Find where the given text appears and provide that cell's center as (X, Y) coordinate. 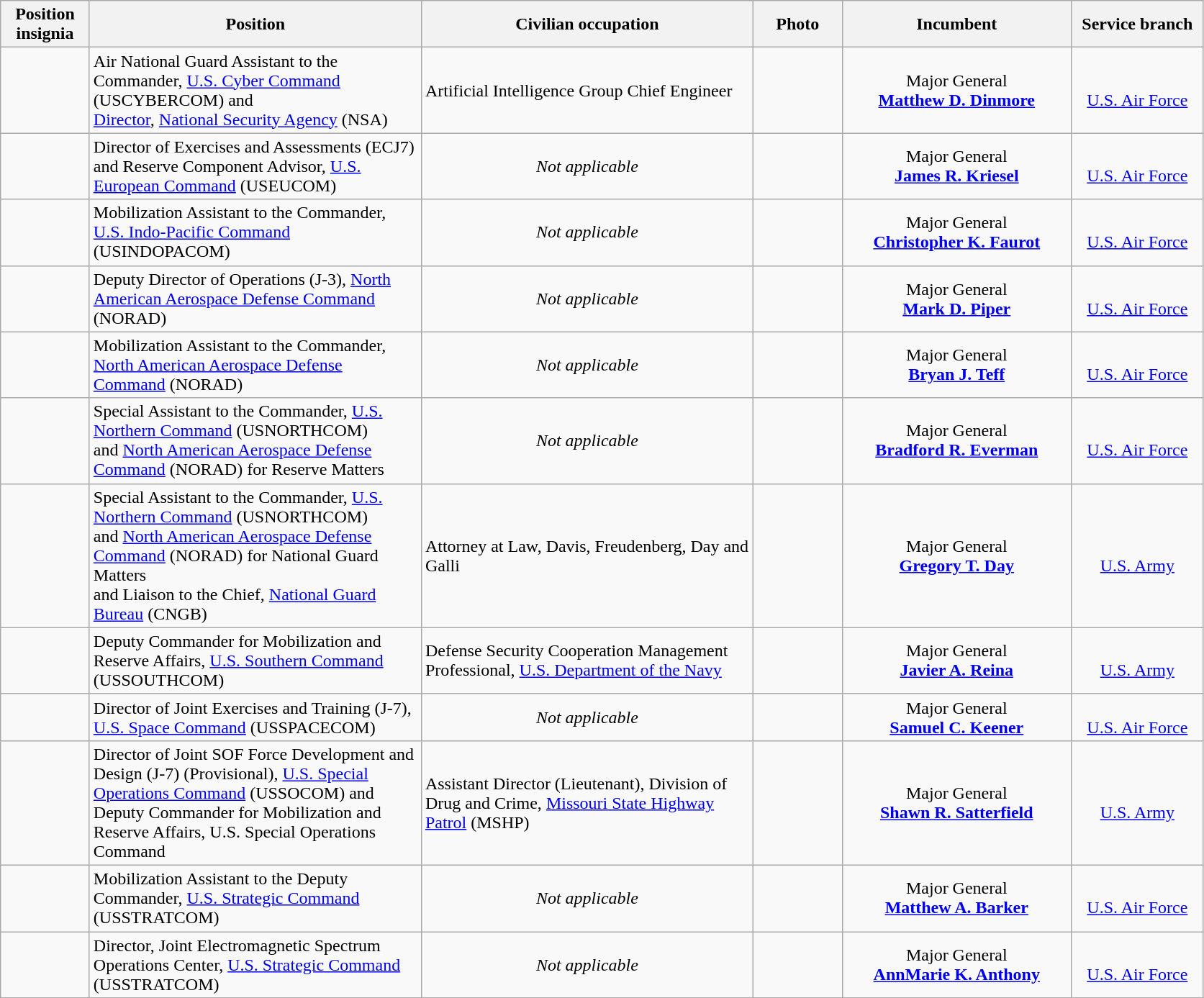
Director, Joint Electromagnetic Spectrum Operations Center, U.S. Strategic Command (USSTRATCOM) (255, 964)
Major GeneralJavier A. Reina (957, 661)
Defense Security Cooperation Management Professional, U.S. Department of the Navy (587, 661)
Major GeneralChristopher K. Faurot (957, 232)
Mobilization Assistant to the Commander,North American Aerospace Defense Command (NORAD) (255, 365)
Position insignia (45, 24)
Major GeneralGregory T. Day (957, 555)
Major GeneralMark D. Piper (957, 299)
Assistant Director (Lieutenant), Division of Drug and Crime, Missouri State Highway Patrol (MSHP) (587, 803)
Major GeneralJames R. Kriesel (957, 166)
Major GeneralBradford R. Everman (957, 440)
Civilian occupation (587, 24)
Director of Exercises and Assessments (ECJ7) and Reserve Component Advisor, U.S. European Command (USEUCOM) (255, 166)
Incumbent (957, 24)
Service branch (1138, 24)
Major GeneralMatthew D. Dinmore (957, 91)
Position (255, 24)
Major GeneralSamuel C. Keener (957, 717)
Air National Guard Assistant to the Commander, U.S. Cyber Command (USCYBERCOM) andDirector, National Security Agency (NSA) (255, 91)
Director of Joint Exercises and Training (J-7), U.S. Space Command (USSPACECOM) (255, 717)
Major GeneralAnnMarie K. Anthony (957, 964)
Major GeneralShawn R. Satterfield (957, 803)
Photo (797, 24)
Mobilization Assistant to the Commander, U.S. Indo-Pacific Command (USINDOPACOM) (255, 232)
Mobilization Assistant to the Deputy Commander, U.S. Strategic Command (USSTRATCOM) (255, 898)
Attorney at Law, Davis, Freudenberg, Day and Galli (587, 555)
Deputy Commander for Mobilization and Reserve Affairs, U.S. Southern Command (USSOUTHCOM) (255, 661)
Major GeneralBryan J. Teff (957, 365)
Artificial Intelligence Group Chief Engineer (587, 91)
Major GeneralMatthew A. Barker (957, 898)
Special Assistant to the Commander, U.S. Northern Command (USNORTHCOM)and North American Aerospace Defense Command (NORAD) for Reserve Matters (255, 440)
Deputy Director of Operations (J-3), North American Aerospace Defense Command (NORAD) (255, 299)
